Extract the (X, Y) coordinate from the center of the cell holding the provided text.  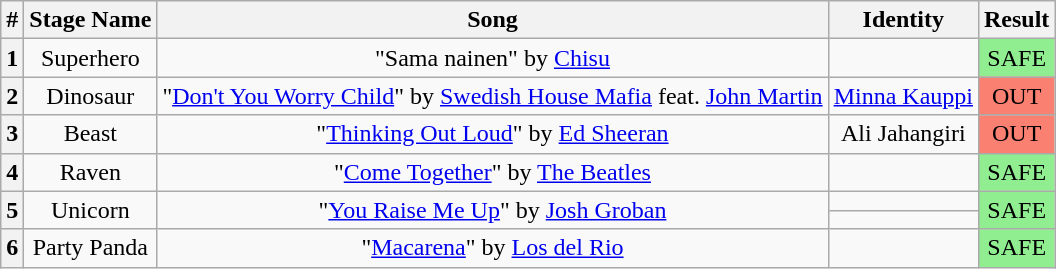
6 (12, 248)
3 (12, 134)
4 (12, 172)
1 (12, 58)
"Macarena" by Los del Rio (492, 248)
Identity (903, 20)
"Thinking Out Loud" by Ed Sheeran (492, 134)
Superhero (90, 58)
2 (12, 96)
5 (12, 210)
Raven (90, 172)
"Come Together" by The Beatles (492, 172)
Party Panda (90, 248)
# (12, 20)
Unicorn (90, 210)
Song (492, 20)
Result (1016, 20)
Ali Jahangiri (903, 134)
"Don't You Worry Child" by Swedish House Mafia feat. John Martin (492, 96)
"Sama nainen" by Chisu (492, 58)
Stage Name (90, 20)
"You Raise Me Up" by Josh Groban (492, 210)
Minna Kauppi (903, 96)
Dinosaur (90, 96)
Beast (90, 134)
